Extract the (X, Y) coordinate from the center of the cell holding the provided text.  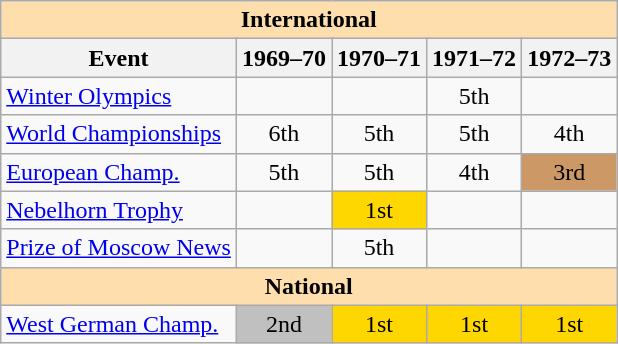
1969–70 (284, 58)
International (309, 20)
Winter Olympics (119, 96)
European Champ. (119, 172)
1972–73 (570, 58)
Nebelhorn Trophy (119, 210)
West German Champ. (119, 324)
1971–72 (474, 58)
Prize of Moscow News (119, 248)
World Championships (119, 134)
National (309, 286)
1970–71 (380, 58)
2nd (284, 324)
Event (119, 58)
6th (284, 134)
3rd (570, 172)
